Pinpoint the cell where the given text exists, returning its (x, y) midpoint coordinate. 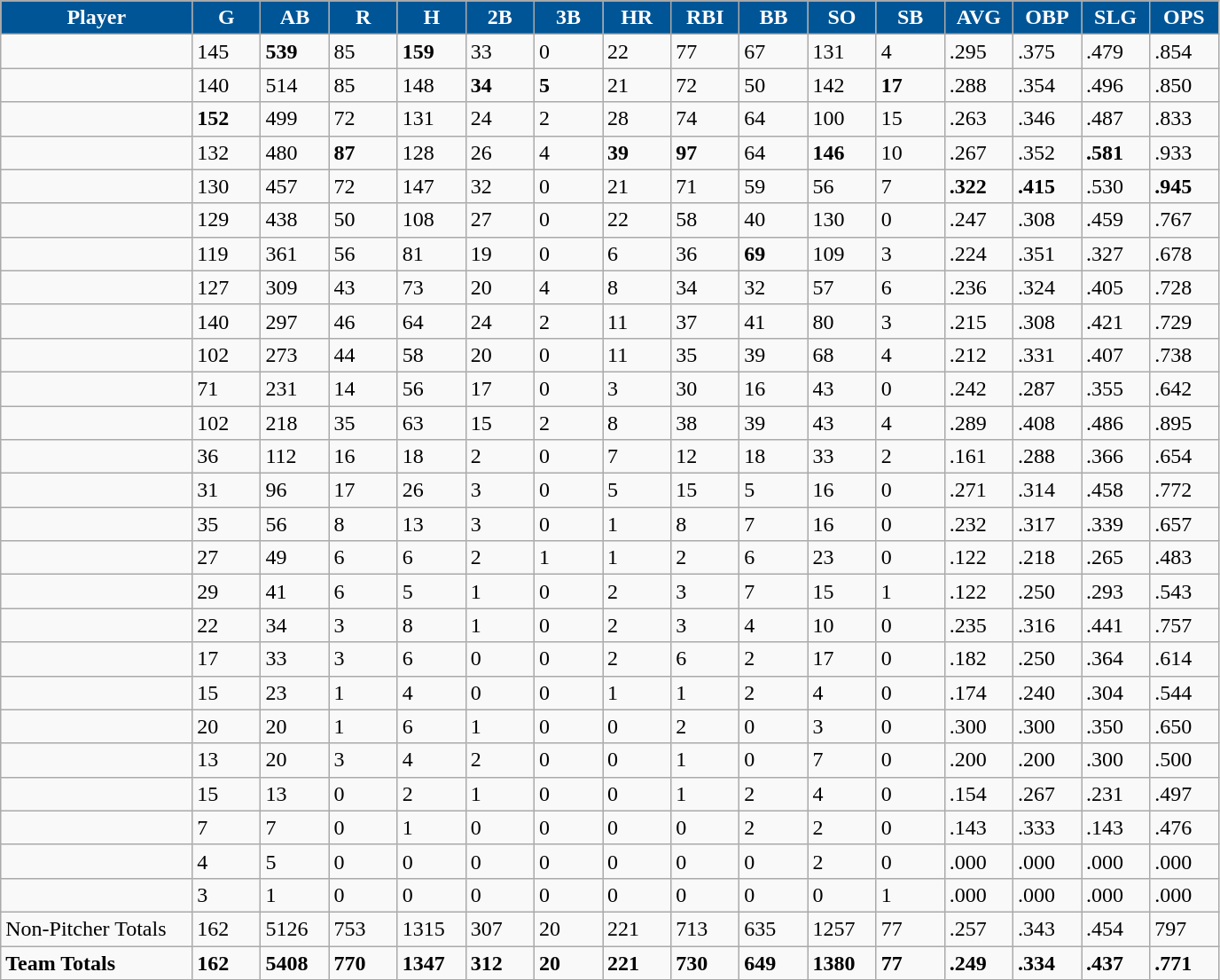
119 (227, 254)
.352 (1046, 153)
OPS (1185, 18)
147 (431, 186)
112 (294, 457)
.212 (979, 355)
SO (842, 18)
.346 (1046, 119)
.496 (1115, 85)
68 (842, 355)
152 (227, 119)
.771 (1185, 962)
.333 (1046, 827)
.161 (979, 457)
.366 (1115, 457)
.945 (1185, 186)
.287 (1046, 388)
.421 (1115, 321)
73 (431, 287)
.324 (1046, 287)
.497 (1185, 794)
1257 (842, 929)
.343 (1046, 929)
H (431, 18)
132 (227, 153)
.441 (1115, 625)
BB (773, 18)
Non-Pitcher Totals (97, 929)
.614 (1185, 659)
5408 (294, 962)
Player (97, 18)
.304 (1115, 693)
109 (842, 254)
.757 (1185, 625)
40 (773, 220)
38 (706, 423)
.459 (1115, 220)
OBP (1046, 18)
148 (431, 85)
273 (294, 355)
.487 (1115, 119)
81 (431, 254)
499 (294, 119)
.240 (1046, 693)
.728 (1185, 287)
.249 (979, 962)
.657 (1185, 524)
44 (364, 355)
730 (706, 962)
312 (500, 962)
.543 (1185, 592)
12 (706, 457)
HR (637, 18)
.738 (1185, 355)
.215 (979, 321)
.405 (1115, 287)
307 (500, 929)
1347 (431, 962)
.351 (1046, 254)
.331 (1046, 355)
67 (773, 51)
.437 (1115, 962)
.476 (1185, 827)
128 (431, 153)
.327 (1115, 254)
.314 (1046, 490)
31 (227, 490)
G (227, 18)
1380 (842, 962)
.218 (1046, 558)
127 (227, 287)
.231 (1115, 794)
.289 (979, 423)
129 (227, 220)
145 (227, 51)
.650 (1185, 726)
.895 (1185, 423)
1315 (431, 929)
.729 (1185, 321)
29 (227, 592)
.483 (1185, 558)
297 (294, 321)
539 (294, 51)
Team Totals (97, 962)
.850 (1185, 85)
19 (500, 254)
AB (294, 18)
142 (842, 85)
.322 (979, 186)
514 (294, 85)
.500 (1185, 760)
.242 (979, 388)
.678 (1185, 254)
.263 (979, 119)
713 (706, 929)
.654 (1185, 457)
74 (706, 119)
3B (567, 18)
635 (773, 929)
.224 (979, 254)
.854 (1185, 51)
.530 (1115, 186)
87 (364, 153)
37 (706, 321)
.458 (1115, 490)
.317 (1046, 524)
.354 (1046, 85)
.232 (979, 524)
.408 (1046, 423)
309 (294, 287)
.350 (1115, 726)
361 (294, 254)
649 (773, 962)
218 (294, 423)
14 (364, 388)
231 (294, 388)
.642 (1185, 388)
770 (364, 962)
SB (910, 18)
159 (431, 51)
97 (706, 153)
.271 (979, 490)
80 (842, 321)
SLG (1115, 18)
100 (842, 119)
.933 (1185, 153)
146 (842, 153)
.355 (1115, 388)
457 (294, 186)
.247 (979, 220)
RBI (706, 18)
R (364, 18)
46 (364, 321)
.767 (1185, 220)
480 (294, 153)
.236 (979, 287)
30 (706, 388)
.257 (979, 929)
.407 (1115, 355)
753 (364, 929)
5126 (294, 929)
438 (294, 220)
63 (431, 423)
.334 (1046, 962)
.364 (1115, 659)
.295 (979, 51)
797 (1185, 929)
AVG (979, 18)
.174 (979, 693)
.833 (1185, 119)
.544 (1185, 693)
.182 (979, 659)
.265 (1115, 558)
49 (294, 558)
.316 (1046, 625)
.235 (979, 625)
108 (431, 220)
.486 (1115, 423)
.454 (1115, 929)
96 (294, 490)
57 (842, 287)
.479 (1115, 51)
.772 (1185, 490)
59 (773, 186)
.375 (1046, 51)
69 (773, 254)
.339 (1115, 524)
28 (637, 119)
.581 (1115, 153)
.293 (1115, 592)
2B (500, 18)
.415 (1046, 186)
.154 (979, 794)
